Scan for the cell matching the given text and deliver its (X, Y) coordinate at center. 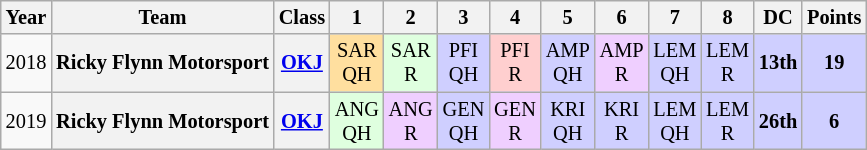
26th (778, 121)
Team (162, 17)
2018 (26, 63)
8 (728, 17)
2019 (26, 121)
AMPR (622, 63)
GENQH (464, 121)
4 (515, 17)
GENR (515, 121)
SARR (411, 63)
13th (778, 63)
7 (676, 17)
ANGQH (357, 121)
Class (302, 17)
Year (26, 17)
AMPQH (568, 63)
PFIR (515, 63)
2 (411, 17)
ANGR (411, 121)
1 (357, 17)
DC (778, 17)
Points (834, 17)
19 (834, 63)
SARQH (357, 63)
KRIQH (568, 121)
5 (568, 17)
3 (464, 17)
KRIR (622, 121)
PFIQH (464, 63)
